Return the [X, Y] coordinate for the center point of the cell that contains the specified text.  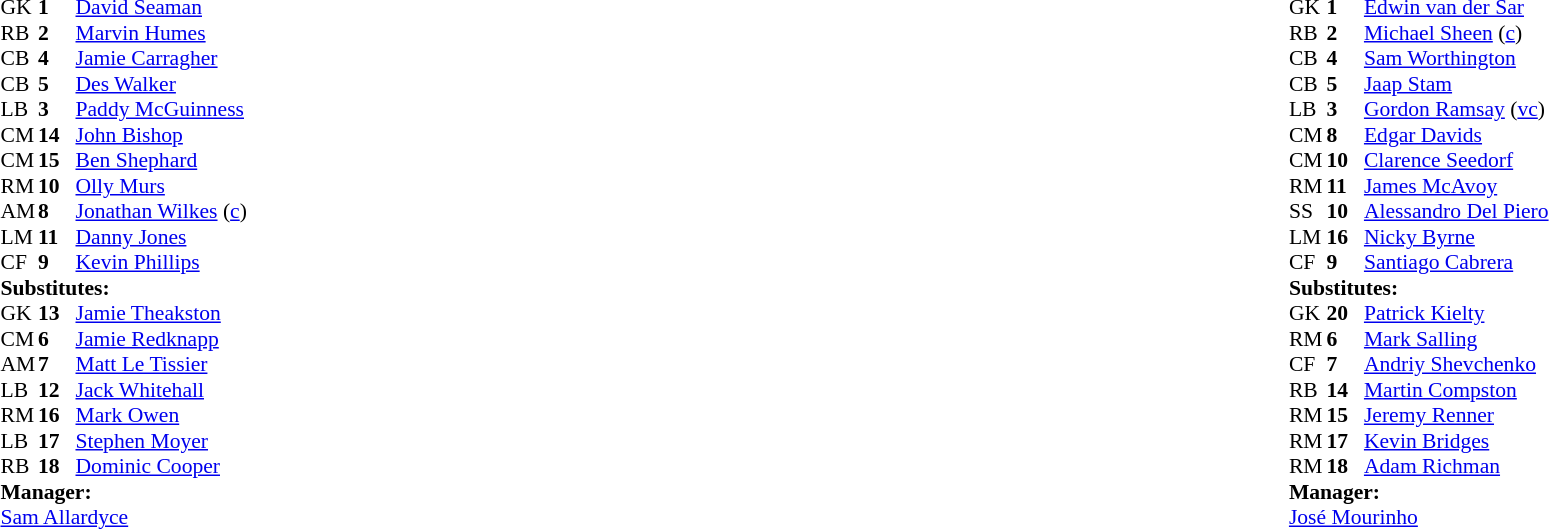
Marvin Humes [162, 33]
John Bishop [162, 135]
Jamie Redknapp [162, 339]
Stephen Moyer [162, 441]
Alessandro Del Piero [1456, 211]
Adam Richman [1456, 467]
Des Walker [162, 84]
20 [1345, 313]
SS [1308, 211]
Patrick Kielty [1456, 313]
Santiago Cabrera [1456, 263]
Jamie Theakston [162, 313]
Danny Jones [162, 237]
Gordon Ramsay (vc) [1456, 109]
Clarence Seedorf [1456, 161]
Nicky Byrne [1456, 237]
Sam Worthington [1456, 59]
Jaap Stam [1456, 84]
Matt Le Tissier [162, 365]
James McAvoy [1456, 186]
Jamie Carragher [162, 59]
Kevin Phillips [162, 263]
Edgar Davids [1456, 135]
Paddy McGuinness [162, 109]
Dominic Cooper [162, 467]
Mark Salling [1456, 339]
Olly Murs [162, 186]
12 [57, 390]
Jeremy Renner [1456, 415]
13 [57, 313]
Jack Whitehall [162, 390]
Mark Owen [162, 415]
Andriy Shevchenko [1456, 365]
Kevin Bridges [1456, 441]
Martin Compston [1456, 390]
Jonathan Wilkes (c) [162, 211]
Michael Sheen (c) [1456, 33]
Ben Shephard [162, 161]
